From the cell containing the given text, extract its center point as [x, y] coordinate. 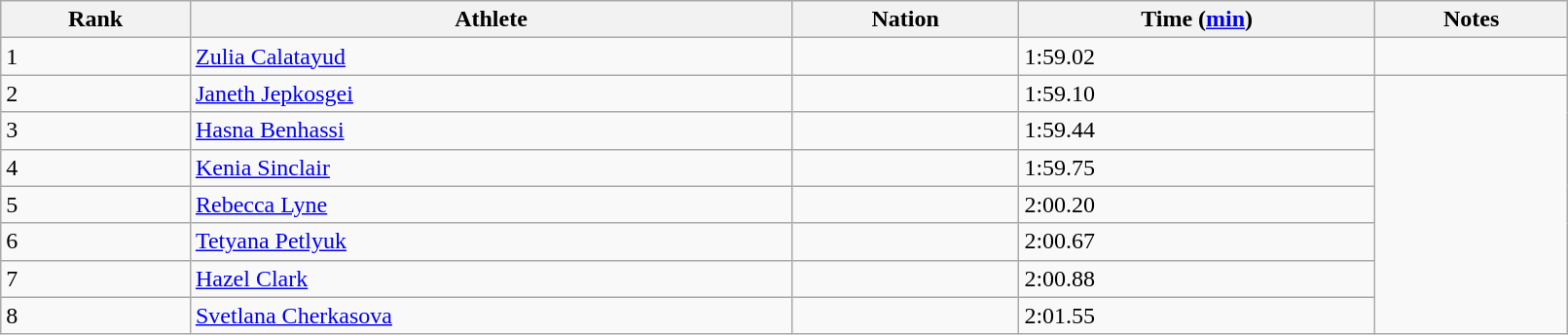
1:59.75 [1197, 167]
2 [95, 93]
Rank [95, 19]
Nation [905, 19]
Hazel Clark [491, 279]
1:59.44 [1197, 130]
2:01.55 [1197, 316]
1:59.10 [1197, 93]
Svetlana Cherkasova [491, 316]
Zulia Calatayud [491, 56]
2:00.88 [1197, 279]
4 [95, 167]
Kenia Sinclair [491, 167]
Notes [1471, 19]
Hasna Benhassi [491, 130]
1 [95, 56]
Janeth Jepkosgei [491, 93]
3 [95, 130]
2:00.20 [1197, 205]
Athlete [491, 19]
Time (min) [1197, 19]
2:00.67 [1197, 242]
Rebecca Lyne [491, 205]
6 [95, 242]
1:59.02 [1197, 56]
Tetyana Petlyuk [491, 242]
7 [95, 279]
8 [95, 316]
5 [95, 205]
